Return the (X, Y) coordinate for the center point of the cell that contains the specified text.  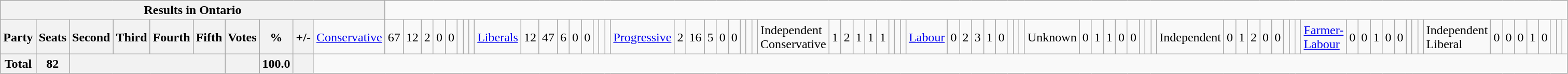
Independent Conservative (793, 37)
Seats (52, 37)
82 (52, 64)
100.0 (276, 64)
3 (977, 37)
Liberals (498, 37)
Fourth (171, 37)
Labour (927, 37)
Conservative (349, 37)
Party (18, 37)
Fifth (209, 37)
Second (91, 37)
Unknown (1052, 37)
Independent (1190, 37)
Votes (242, 37)
% (276, 37)
Progressive (642, 37)
6 (563, 37)
Results in Ontario (193, 10)
16 (695, 37)
Third (132, 37)
Total (18, 64)
47 (548, 37)
67 (394, 37)
Farmer-Labour (1324, 37)
+/- (303, 37)
Independent Liberal (1457, 37)
5 (711, 37)
